Find where the given text appears and provide that cell's center as [X, Y] coordinate. 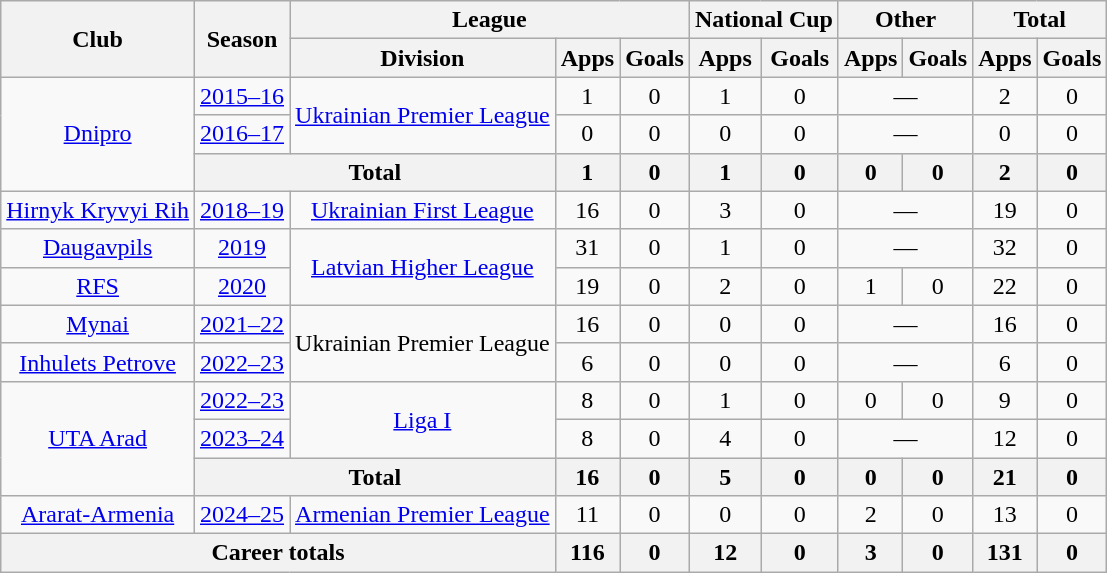
116 [587, 553]
Daugavpils [98, 248]
Inhulets Petrove [98, 362]
Mynai [98, 324]
Liga I [423, 419]
RFS [98, 286]
2018–19 [242, 210]
32 [1005, 248]
National Cup [764, 20]
2023–24 [242, 438]
2020 [242, 286]
Dnipro [98, 134]
UTA Arad [98, 438]
2024–25 [242, 515]
4 [725, 438]
21 [1005, 477]
9 [1005, 400]
Latvian Higher League [423, 267]
League [490, 20]
2021–22 [242, 324]
13 [1005, 515]
Ukrainian First League [423, 210]
11 [587, 515]
Season [242, 39]
Other [905, 20]
Armenian Premier League [423, 515]
Career totals [278, 553]
Division [423, 58]
2016–17 [242, 134]
2019 [242, 248]
5 [725, 477]
Ararat-Armenia [98, 515]
31 [587, 248]
2015–16 [242, 96]
131 [1005, 553]
Hirnyk Kryvyi Rih [98, 210]
Club [98, 39]
22 [1005, 286]
